Return [X, Y] of the center of cell containing provided text 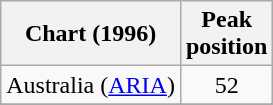
Chart (1996) [91, 34]
Peakposition [226, 34]
52 [226, 85]
Australia (ARIA) [91, 85]
